Return the (X, Y) coordinate for the center point of the cell that contains the specified text.  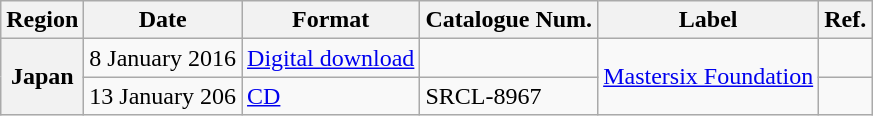
Japan (42, 77)
SRCL-8967 (509, 96)
13 January 206 (163, 96)
Date (163, 20)
8 January 2016 (163, 58)
Digital download (331, 58)
Ref. (846, 20)
CD (331, 96)
Format (331, 20)
Region (42, 20)
Catalogue Num. (509, 20)
Mastersix Foundation (708, 77)
Label (708, 20)
